Determine the (x, y) coordinate at the center of the cell enclosing the given text.  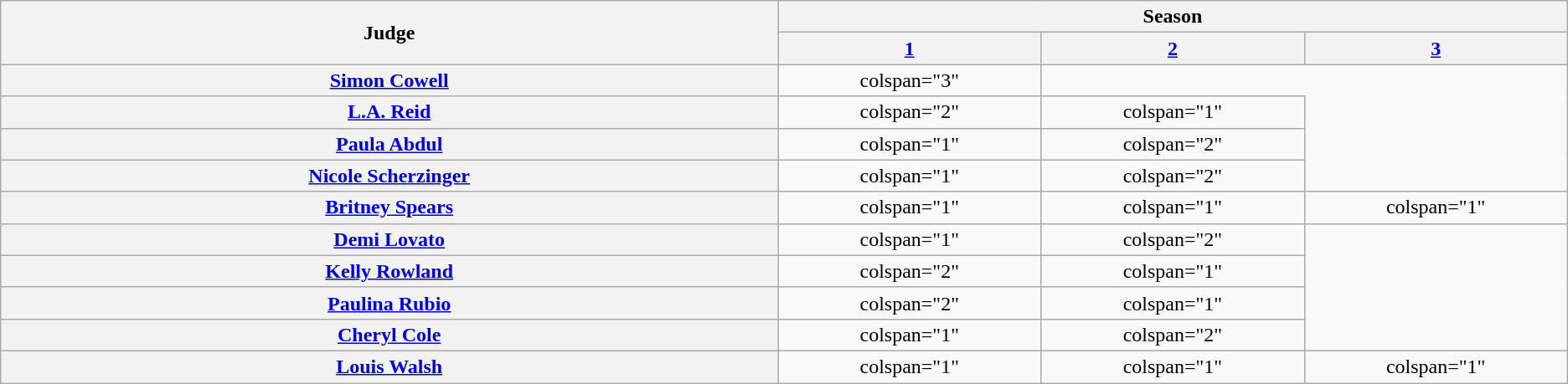
Demi Lovato (389, 239)
Britney Spears (389, 207)
1 (910, 49)
L.A. Reid (389, 112)
Paulina Rubio (389, 303)
Season (1173, 17)
Cheryl Cole (389, 335)
Louis Walsh (389, 366)
Nicole Scherzinger (389, 176)
colspan="3" (910, 80)
Simon Cowell (389, 80)
2 (1173, 49)
Paula Abdul (389, 144)
Judge (389, 33)
Kelly Rowland (389, 271)
3 (1436, 49)
